For the text-containing cell, return its midpoint in (x, y) coordinate format. 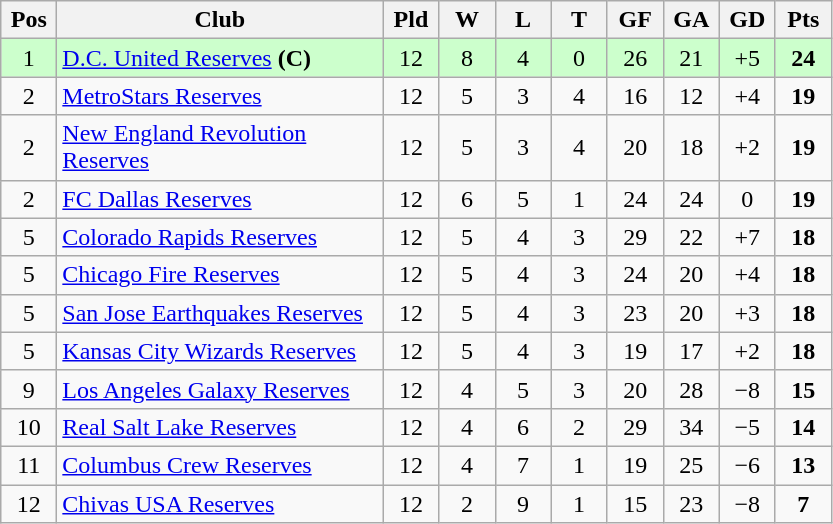
Pld (411, 20)
21 (691, 58)
FC Dallas Reserves (220, 199)
GD (747, 20)
MetroStars Reserves (220, 96)
13 (803, 465)
Pos (29, 20)
Chicago Fire Reserves (220, 275)
L (523, 20)
14 (803, 427)
T (579, 20)
Colorado Rapids Reserves (220, 237)
+5 (747, 58)
Club (220, 20)
GA (691, 20)
22 (691, 237)
26 (635, 58)
Columbus Crew Reserves (220, 465)
25 (691, 465)
−6 (747, 465)
11 (29, 465)
16 (635, 96)
8 (467, 58)
+7 (747, 237)
D.C. United Reserves (C) (220, 58)
San Jose Earthquakes Reserves (220, 313)
Pts (803, 20)
28 (691, 389)
Real Salt Lake Reserves (220, 427)
10 (29, 427)
New England Revolution Reserves (220, 148)
−5 (747, 427)
Kansas City Wizards Reserves (220, 351)
+3 (747, 313)
17 (691, 351)
Los Angeles Galaxy Reserves (220, 389)
GF (635, 20)
Chivas USA Reserves (220, 503)
W (467, 20)
34 (691, 427)
